Return [X, Y] of the center of cell containing provided text 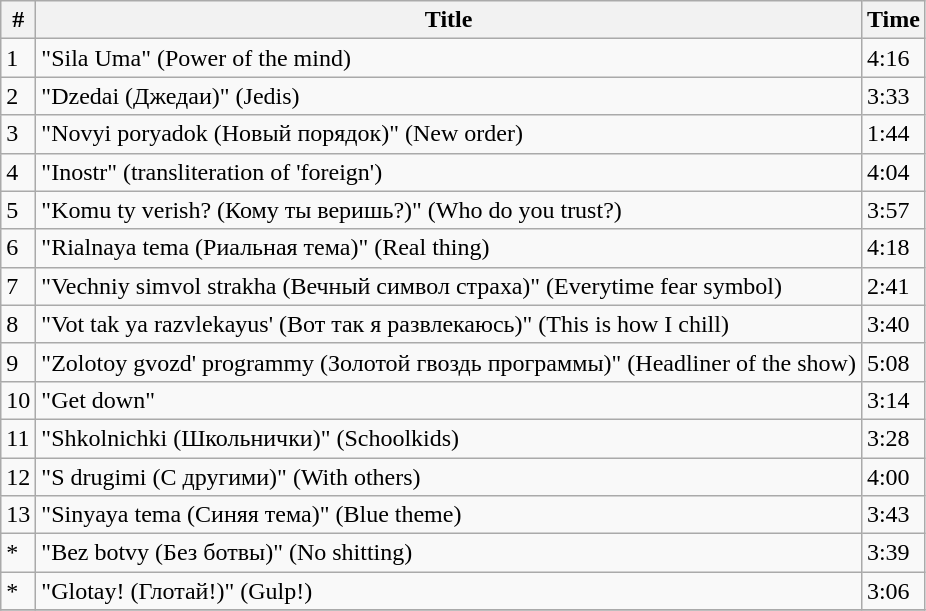
Title [449, 20]
4:00 [893, 477]
"Komu ty verish? (Кому ты веришь?)" (Who do you trust?) [449, 210]
"Shkolnichki (Школьнички)" (Schoolkids) [449, 438]
8 [18, 324]
# [18, 20]
9 [18, 362]
4:18 [893, 248]
5:08 [893, 362]
3:06 [893, 591]
"Sinyaya tema (Синяя тема)" (Blue theme) [449, 515]
7 [18, 286]
"Sila Uma" (Power of the mind) [449, 58]
"Dzedai (Джедаи)" (Jedis) [449, 96]
2:41 [893, 286]
"Inostr" (transliteration of 'foreign') [449, 172]
6 [18, 248]
3:40 [893, 324]
3:14 [893, 400]
4:16 [893, 58]
3:28 [893, 438]
13 [18, 515]
4 [18, 172]
"Bez botvy (Без ботвы)" (No shitting) [449, 553]
"Rialnaya tema (Риальная тема)" (Real thing) [449, 248]
"Zolotoy gvozd' programmy (Золотой гвоздь программы)" (Headliner of the show) [449, 362]
1:44 [893, 134]
"S drugimi (С другими)" (With others) [449, 477]
3:57 [893, 210]
"Vot tak ya razvlekayus' (Вот так я развлекаюсь)" (This is how I chill) [449, 324]
"Get down" [449, 400]
Time [893, 20]
"Vechniy simvol strakha (Вечный символ страха)" (Everytime fear symbol) [449, 286]
1 [18, 58]
"Glotay! (Глотай!)" (Gulp!) [449, 591]
2 [18, 96]
3 [18, 134]
5 [18, 210]
3:43 [893, 515]
4:04 [893, 172]
"Novyi poryadok (Новый порядок)" (New order) [449, 134]
12 [18, 477]
3:33 [893, 96]
10 [18, 400]
3:39 [893, 553]
11 [18, 438]
